Determine the (X, Y) coordinate at the center of the cell enclosing the given text.  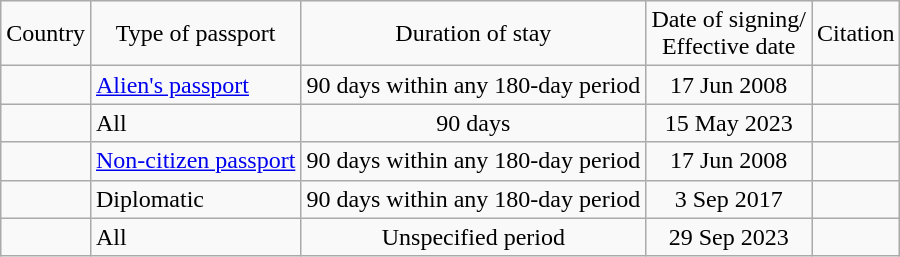
Date of signing/ Effective date (729, 34)
90 days (474, 123)
Citation (856, 34)
Alien's passport (195, 85)
29 Sep 2023 (729, 237)
Duration of stay (474, 34)
Country (46, 34)
Non-citizen passport (195, 161)
15 May 2023 (729, 123)
3 Sep 2017 (729, 199)
Diplomatic (195, 199)
Type of passport (195, 34)
Unspecified period (474, 237)
